Identify which cell holds the provided text, then report its [X, Y] central coordinate. 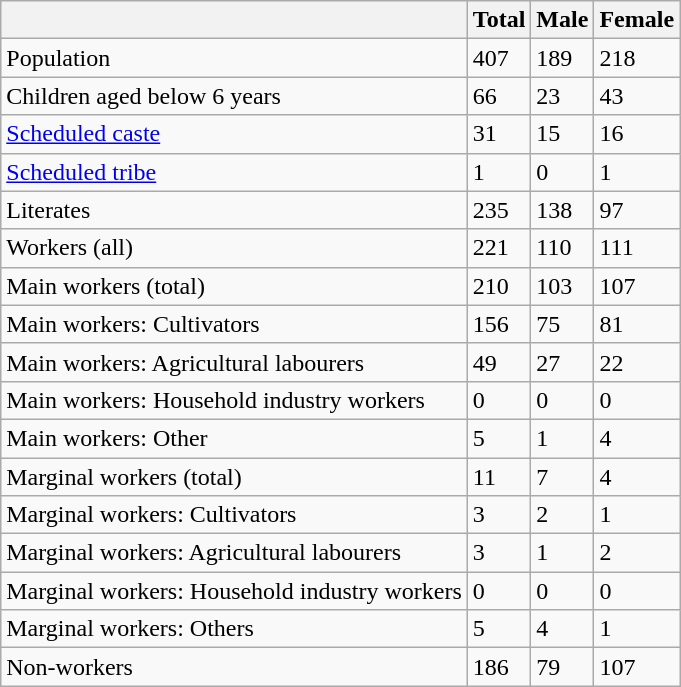
Workers (all) [234, 248]
66 [499, 96]
Marginal workers: Others [234, 629]
Marginal workers: Agricultural labourers [234, 553]
210 [499, 286]
Male [562, 20]
Scheduled caste [234, 134]
27 [562, 362]
235 [499, 210]
Marginal workers (total) [234, 477]
Main workers: Other [234, 438]
Population [234, 58]
Main workers: Cultivators [234, 324]
103 [562, 286]
111 [637, 248]
23 [562, 96]
110 [562, 248]
49 [499, 362]
Marginal workers: Cultivators [234, 515]
407 [499, 58]
7 [562, 477]
Children aged below 6 years [234, 96]
156 [499, 324]
11 [499, 477]
221 [499, 248]
75 [562, 324]
Literates [234, 210]
Main workers (total) [234, 286]
15 [562, 134]
43 [637, 96]
Marginal workers: Household industry workers [234, 591]
189 [562, 58]
218 [637, 58]
22 [637, 362]
Main workers: Household industry workers [234, 400]
138 [562, 210]
97 [637, 210]
Scheduled tribe [234, 172]
Non-workers [234, 667]
31 [499, 134]
Main workers: Agricultural labourers [234, 362]
81 [637, 324]
Total [499, 20]
Female [637, 20]
79 [562, 667]
186 [499, 667]
16 [637, 134]
